Pinpoint the cell where the given text exists, returning its (x, y) midpoint coordinate. 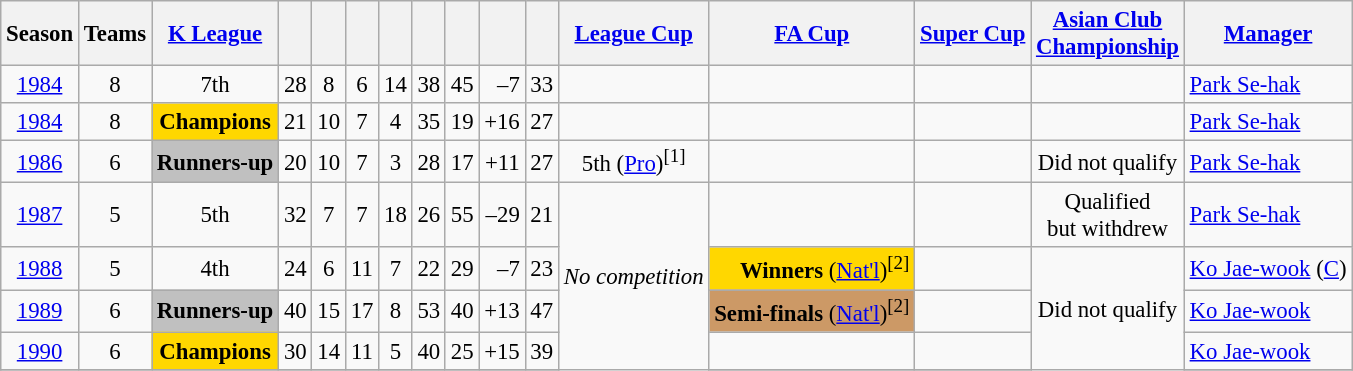
Winners (Nat'l)[2] (812, 269)
Teams (114, 34)
25 (462, 351)
5th (216, 216)
FA Cup (812, 34)
55 (462, 216)
7th (216, 85)
1989 (40, 311)
League Cup (633, 34)
23 (542, 269)
+13 (502, 311)
26 (428, 216)
53 (428, 311)
Qualifiedbut withdrew (1108, 216)
No competition (633, 276)
29 (462, 269)
38 (428, 85)
22 (428, 269)
15 (328, 311)
Super Cup (973, 34)
+15 (502, 351)
35 (428, 122)
30 (296, 351)
45 (462, 85)
1988 (40, 269)
4 (396, 122)
Asian ClubChampionship (1108, 34)
1987 (40, 216)
Ko Jae-wook (C) (1268, 269)
20 (296, 162)
+16 (502, 122)
18 (396, 216)
4th (216, 269)
33 (542, 85)
39 (542, 351)
Semi-finals (Nat'l)[2] (812, 311)
5th (Pro)[1] (633, 162)
19 (462, 122)
24 (296, 269)
K League (216, 34)
3 (396, 162)
1990 (40, 351)
32 (296, 216)
Season (40, 34)
1986 (40, 162)
–29 (502, 216)
+11 (502, 162)
47 (542, 311)
Manager (1268, 34)
